Scan for the cell matching the given text and deliver its [x, y] coordinate at center. 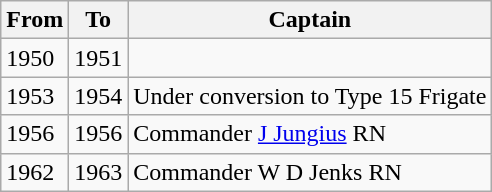
1950 [35, 58]
Under conversion to Type 15 Frigate [310, 96]
From [35, 20]
Commander J Jungius RN [310, 134]
To [98, 20]
Captain [310, 20]
1953 [35, 96]
1963 [98, 172]
1954 [98, 96]
Commander W D Jenks RN [310, 172]
1951 [98, 58]
1962 [35, 172]
